From the cell containing the given text, extract its center point as (X, Y) coordinate. 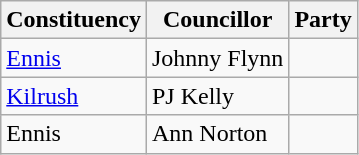
PJ Kelly (217, 96)
Constituency (74, 20)
Ann Norton (217, 134)
Party (323, 20)
Kilrush (74, 96)
Johnny Flynn (217, 58)
Councillor (217, 20)
